Output the (x, y) coordinate of the center of the cell containing the given text.  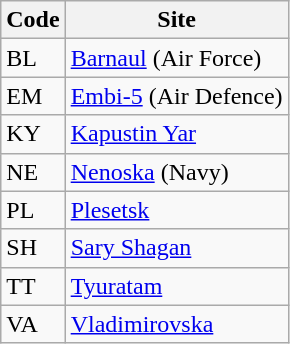
Nenoska (Navy) (176, 172)
TT (33, 286)
Plesetsk (176, 210)
Code (33, 20)
Vladimirovska (176, 324)
Site (176, 20)
PL (33, 210)
Barnaul (Air Force) (176, 58)
SH (33, 248)
KY (33, 134)
EM (33, 96)
VA (33, 324)
Kapustin Yar (176, 134)
Sary Shagan (176, 248)
Embi-5 (Air Defence) (176, 96)
Tyuratam (176, 286)
BL (33, 58)
NE (33, 172)
